Output the [x, y] coordinate of the center of the cell containing the given text.  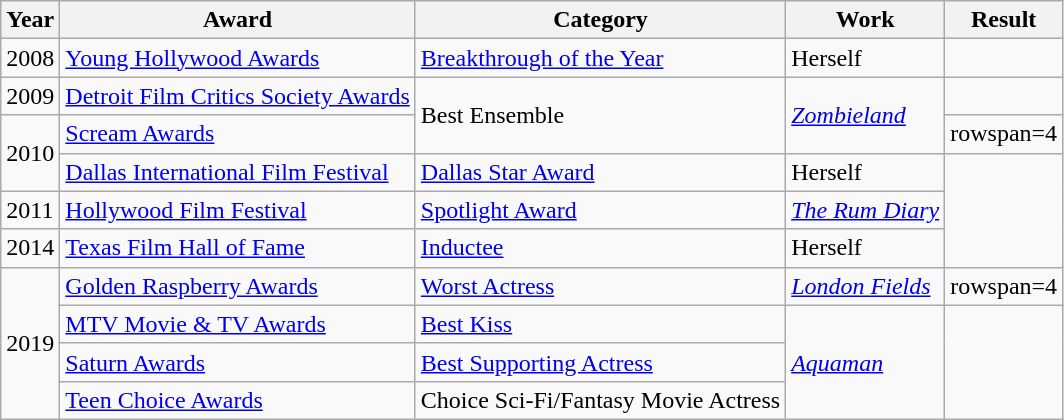
Zombieland [866, 115]
Young Hollywood Awards [238, 58]
The Rum Diary [866, 210]
Spotlight Award [600, 210]
2008 [30, 58]
Best Kiss [600, 324]
Teen Choice Awards [238, 400]
2019 [30, 343]
2010 [30, 153]
Dallas International Film Festival [238, 172]
2014 [30, 248]
Award [238, 20]
Texas Film Hall of Fame [238, 248]
Detroit Film Critics Society Awards [238, 96]
Worst Actress [600, 286]
Best Supporting Actress [600, 362]
2011 [30, 210]
2009 [30, 96]
Hollywood Film Festival [238, 210]
Aquaman [866, 362]
Scream Awards [238, 134]
Golden Raspberry Awards [238, 286]
Year [30, 20]
MTV Movie & TV Awards [238, 324]
London Fields [866, 286]
Choice Sci-Fi/Fantasy Movie Actress [600, 400]
Dallas Star Award [600, 172]
Category [600, 20]
Result [1004, 20]
Saturn Awards [238, 362]
Work [866, 20]
Best Ensemble [600, 115]
Inductee [600, 248]
Breakthrough of the Year [600, 58]
